Search for the cell housing the specified text and yield its [x, y] center coordinate. 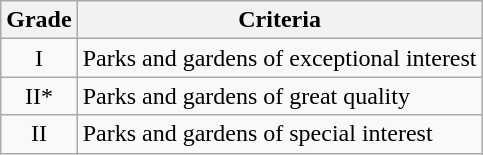
Grade [39, 20]
II [39, 134]
Parks and gardens of great quality [280, 96]
II* [39, 96]
I [39, 58]
Parks and gardens of exceptional interest [280, 58]
Criteria [280, 20]
Parks and gardens of special interest [280, 134]
